From the cell containing the given text, extract its center point as [X, Y] coordinate. 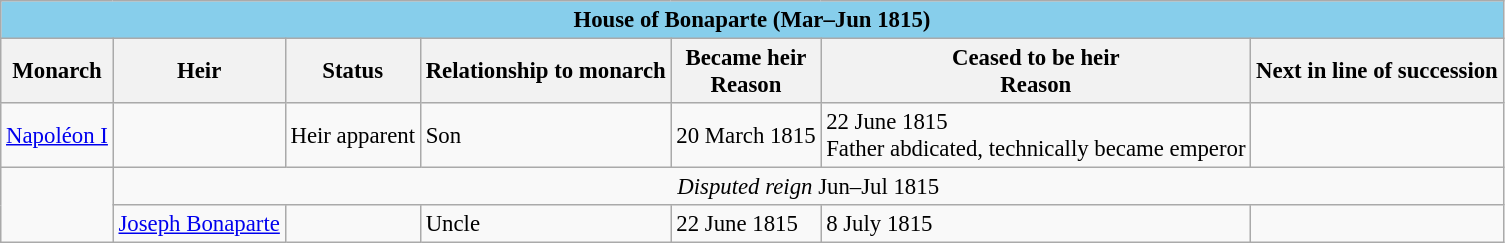
Ceased to be heirReason [1036, 72]
Monarch [57, 72]
22 June 1815 [746, 224]
20 March 1815 [746, 136]
Next in line of succession [1377, 72]
Heir apparent [352, 136]
8 July 1815 [1036, 224]
Relationship to monarch [546, 72]
House of Bonaparte (Mar–Jun 1815) [752, 20]
22 June 1815Father abdicated, technically became emperor [1036, 136]
Joseph Bonaparte [199, 224]
Disputed reign Jun–Jul 1815 [808, 187]
Status [352, 72]
Uncle [546, 224]
Became heirReason [746, 72]
Son [546, 136]
Heir [199, 72]
Napoléon I [57, 136]
